Pinpoint the cell where the given text exists, returning its (x, y) midpoint coordinate. 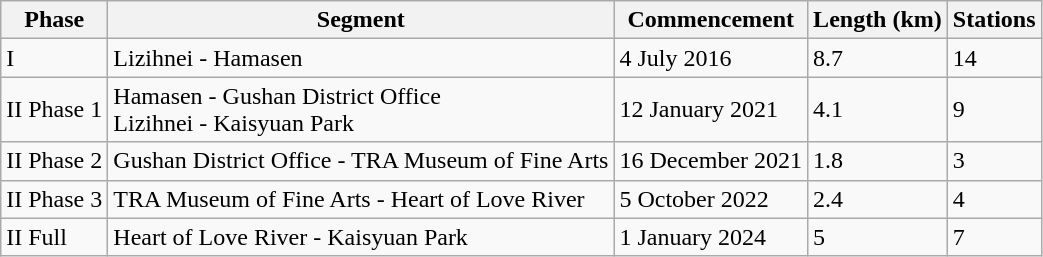
II Phase 1 (54, 110)
II Phase 3 (54, 199)
Length (km) (878, 20)
5 October 2022 (711, 199)
1 January 2024 (711, 237)
Segment (361, 20)
16 December 2021 (711, 161)
Lizihnei - Hamasen (361, 58)
4.1 (878, 110)
2.4 (878, 199)
I (54, 58)
9 (994, 110)
Heart of Love River - Kaisyuan Park (361, 237)
4 (994, 199)
Stations (994, 20)
Commencement (711, 20)
3 (994, 161)
1.8 (878, 161)
Phase (54, 20)
5 (878, 237)
II Phase 2 (54, 161)
14 (994, 58)
4 July 2016 (711, 58)
Gushan District Office - TRA Museum of Fine Arts (361, 161)
7 (994, 237)
8.7 (878, 58)
II Full (54, 237)
12 January 2021 (711, 110)
TRA Museum of Fine Arts - Heart of Love River (361, 199)
Hamasen - Gushan District OfficeLizihnei - Kaisyuan Park (361, 110)
